Determine the (X, Y) coordinate at the center of the cell enclosing the given text.  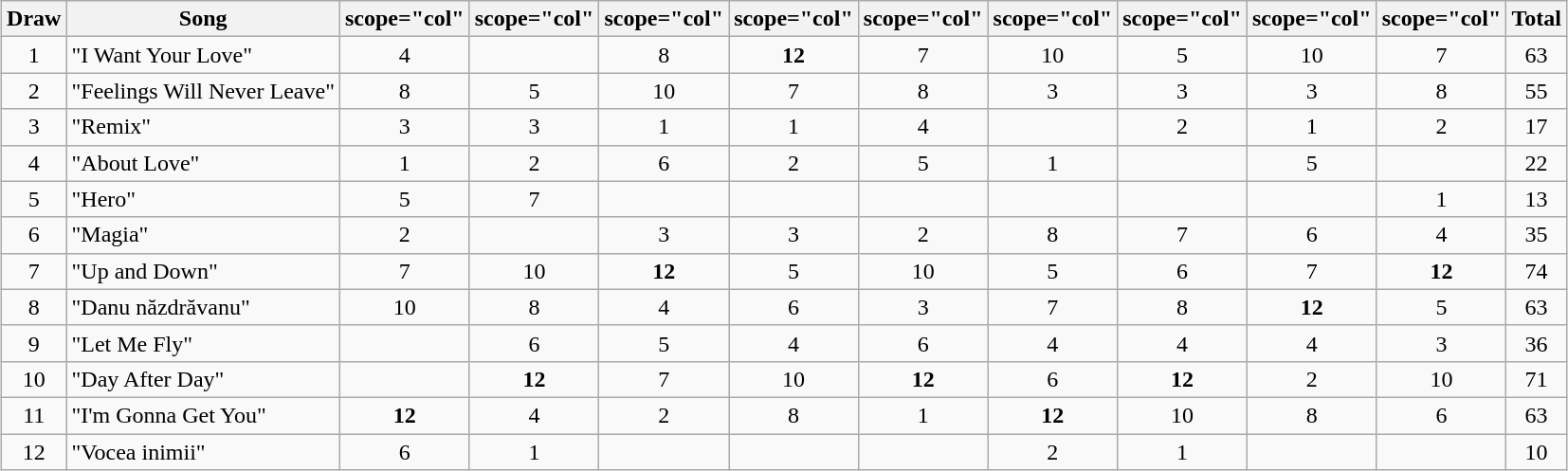
Song (203, 19)
"Up and Down" (203, 271)
9 (34, 343)
74 (1537, 271)
"Feelings Will Never Leave" (203, 91)
"I Want Your Love" (203, 55)
"I'm Gonna Get You" (203, 415)
35 (1537, 235)
17 (1537, 127)
71 (1537, 379)
Total (1537, 19)
"Let Me Fly" (203, 343)
"Vocea inimii" (203, 452)
"About Love" (203, 163)
"Hero" (203, 199)
Draw (34, 19)
22 (1537, 163)
13 (1537, 199)
"Remix" (203, 127)
"Magia" (203, 235)
"Danu năzdrăvanu" (203, 307)
55 (1537, 91)
36 (1537, 343)
"Day After Day" (203, 379)
11 (34, 415)
